Identify which cell holds the provided text, then report its [X, Y] central coordinate. 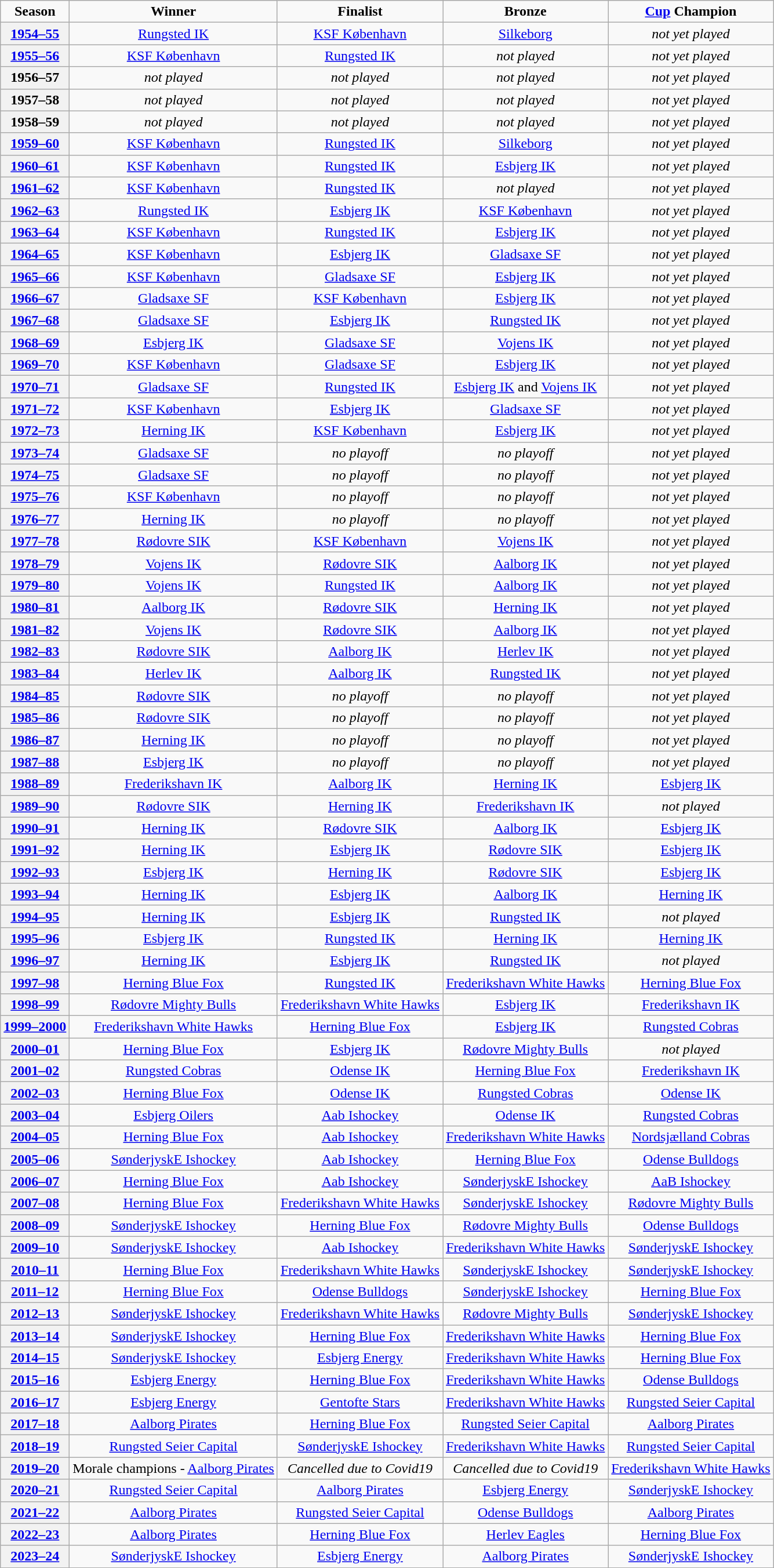
1993–94 [35, 894]
1966–67 [35, 299]
2013–14 [35, 1335]
1991–92 [35, 850]
1997–98 [35, 983]
1987–88 [35, 762]
2019–20 [35, 1468]
1957–58 [35, 100]
1976–77 [35, 519]
2014–15 [35, 1358]
2008–09 [35, 1225]
1956–57 [35, 78]
2011–12 [35, 1291]
1955–56 [35, 56]
1992–93 [35, 872]
1988–89 [35, 784]
1989–90 [35, 806]
1967–68 [35, 321]
2015–16 [35, 1380]
1995–96 [35, 938]
2012–13 [35, 1313]
2020–21 [35, 1490]
1984–85 [35, 696]
1961–62 [35, 188]
Morale champions - Aalborg Pirates [174, 1468]
2002–03 [35, 1093]
1985–86 [35, 718]
1964–65 [35, 254]
2016–17 [35, 1402]
1983–84 [35, 674]
1998–99 [35, 1005]
2006–07 [35, 1181]
1954–55 [35, 34]
2023–24 [35, 1556]
2022–23 [35, 1534]
1996–97 [35, 960]
1960–61 [35, 166]
Bronze [525, 12]
1959–60 [35, 144]
1963–64 [35, 232]
1962–63 [35, 210]
AaB Ishockey [691, 1181]
2001–02 [35, 1071]
Gentofte Stars [359, 1402]
1969–70 [35, 365]
2004–05 [35, 1137]
Herlev Eagles [525, 1534]
1965–66 [35, 277]
Esbjerg Oilers [174, 1115]
1981–82 [35, 629]
2007–08 [35, 1203]
2017–18 [35, 1424]
1968–69 [35, 343]
2000–01 [35, 1049]
1990–91 [35, 828]
1999–2000 [35, 1027]
1973–74 [35, 453]
2003–04 [35, 1115]
1979–80 [35, 585]
1975–76 [35, 497]
1971–72 [35, 409]
1982–83 [35, 652]
1972–73 [35, 431]
2009–10 [35, 1247]
2021–22 [35, 1512]
2005–06 [35, 1159]
2010–11 [35, 1269]
1978–79 [35, 563]
1986–87 [35, 740]
Finalist [359, 12]
1980–81 [35, 607]
1958–59 [35, 122]
Esbjerg IK and Vojens IK [525, 387]
Winner [174, 12]
2018–19 [35, 1446]
1974–75 [35, 475]
1977–78 [35, 541]
Cup Champion [691, 12]
Nordsjælland Cobras [691, 1137]
Season [35, 12]
1994–95 [35, 916]
1970–71 [35, 387]
